Extract the [X, Y] coordinate from the center of the cell holding the provided text.  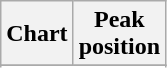
Chart [37, 34]
Peakposition [119, 34]
